Pinpoint the cell where the given text exists, returning its [x, y] midpoint coordinate. 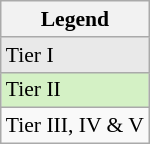
Tier II [75, 90]
Legend [75, 19]
Tier I [75, 55]
Tier III, IV & V [75, 126]
